Scan for the cell matching the given text and deliver its (X, Y) coordinate at center. 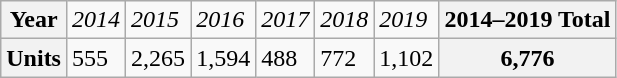
772 (344, 58)
6,776 (528, 58)
2019 (406, 20)
2016 (224, 20)
1,102 (406, 58)
2015 (158, 20)
2017 (286, 20)
Year (34, 20)
2,265 (158, 58)
Units (34, 58)
1,594 (224, 58)
2014–2019 Total (528, 20)
2014 (96, 20)
488 (286, 58)
2018 (344, 20)
555 (96, 58)
